Determine the (X, Y) coordinate at the center of the cell enclosing the given text.  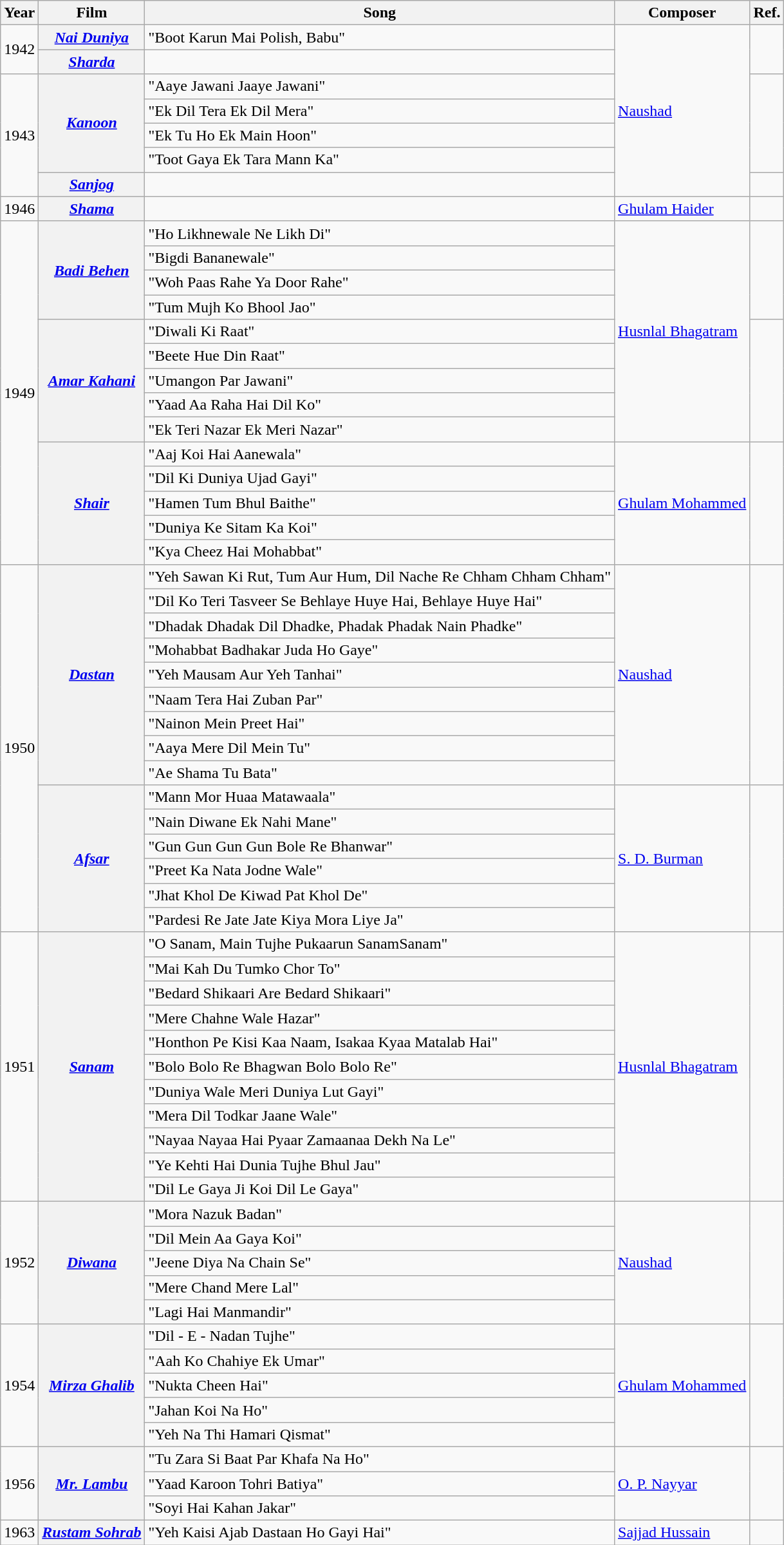
"Jhat Khol De Kiwad Pat Khol De" (380, 895)
"Bolo Bolo Re Bhagwan Bolo Bolo Re" (380, 1066)
"Umangon Par Jawani" (380, 381)
"Beete Hue Din Raat" (380, 356)
"Nain Diwane Ek Nahi Mane" (380, 822)
"Ek Tu Ho Ek Main Hoon" (380, 135)
Shair (91, 503)
"Honthon Pe Kisi Kaa Naam, Isakaa Kyaa Matalab Hai" (380, 1042)
Sanjog (91, 184)
"Aaya Mere Dil Mein Tu" (380, 748)
Diwana (91, 1263)
Composer (682, 13)
1956 (19, 1483)
S. D. Burman (682, 858)
"Yeh Sawan Ki Rut, Tum Aur Hum, Dil Nache Re Chham Chham Chham" (380, 576)
Kanoon (91, 123)
"Pardesi Re Jate Jate Kiya Mora Liye Ja" (380, 920)
Badi Behen (91, 270)
1949 (19, 393)
Rustam Sohrab (91, 1533)
"Jahan Koi Na Ho" (380, 1410)
"Mohabbat Badhakar Juda Ho Gaye" (380, 650)
"Tu Zara Si Baat Par Khafa Na Ho" (380, 1459)
"Jeene Diya Na Chain Se" (380, 1263)
"Toot Gaya Ek Tara Mann Ka" (380, 160)
Mirza Ghalib (91, 1385)
Ref. (767, 13)
"Nainon Mein Preet Hai" (380, 724)
O. P. Nayyar (682, 1483)
Year (19, 13)
"Ho Likhnewale Ne Likh Di" (380, 233)
Film (91, 13)
"Bedard Shikaari Are Bedard Shikaari" (380, 993)
"Mere Chand Mere Lal" (380, 1287)
"Aah Ko Chahiye Ek Umar" (380, 1361)
"Hamen Tum Bhul Baithe" (380, 503)
Dastan (91, 675)
"Woh Paas Rahe Ya Door Rahe" (380, 282)
1952 (19, 1263)
1950 (19, 748)
"Nukta Cheen Hai" (380, 1385)
Ghulam Haider (682, 209)
"Boot Karun Mai Polish, Babu" (380, 37)
Nai Duniya (91, 37)
"Mai Kah Du Tumko Chor To" (380, 969)
"Tum Mujh Ko Bhool Jao" (380, 307)
Song (380, 13)
"Dil Le Gaya Ji Koi Dil Le Gaya" (380, 1190)
"Ae Shama Tu Bata" (380, 773)
"Yeh Mausam Aur Yeh Tanhai" (380, 674)
Amar Kahani (91, 381)
Mr. Lambu (91, 1483)
"Mere Chahne Wale Hazar" (380, 1018)
"Aaj Koi Hai Aanewala" (380, 454)
"Dil - E - Nadan Tujhe" (380, 1336)
"Dil Ko Teri Tasveer Se Behlaye Huye Hai, Behlaye Huye Hai" (380, 601)
"Yaad Karoon Tohri Batiya" (380, 1483)
1963 (19, 1533)
"Mera Dil Todkar Jaane Wale" (380, 1116)
Sajjad Hussain (682, 1533)
"Duniya Ke Sitam Ka Koi" (380, 527)
1951 (19, 1066)
"Soyi Hai Kahan Jakar" (380, 1508)
1946 (19, 209)
"Dil Ki Duniya Ujad Gayi" (380, 479)
"Yeh Kaisi Ajab Dastaan Ho Gayi Hai" (380, 1533)
1942 (19, 50)
"Preet Ka Nata Jodne Wale" (380, 871)
"Ek Dil Tera Ek Dil Mera" (380, 111)
"Diwali Ki Raat" (380, 332)
"Duniya Wale Meri Duniya Lut Gayi" (380, 1092)
"Ye Kehti Hai Dunia Tujhe Bhul Jau" (380, 1165)
"Aaye Jawani Jaaye Jawani" (380, 86)
"Nayaa Nayaa Hai Pyaar Zamaanaa Dekh Na Le" (380, 1141)
"Yaad Aa Raha Hai Dil Ko" (380, 405)
"Bigdi Bananewale" (380, 258)
"Lagi Hai Manmandir" (380, 1312)
"Yeh Na Thi Hamari Qismat" (380, 1434)
"Dhadak Dhadak Dil Dhadke, Phadak Phadak Nain Phadke" (380, 625)
Shama (91, 209)
"Dil Mein Aa Gaya Koi" (380, 1238)
Sanam (91, 1066)
"Naam Tera Hai Zuban Par" (380, 699)
"Mora Nazuk Badan" (380, 1214)
1954 (19, 1385)
"O Sanam, Main Tujhe Pukaarun SanamSanam" (380, 944)
"Gun Gun Gun Gun Bole Re Bhanwar" (380, 846)
1943 (19, 135)
Sharda (91, 62)
"Kya Cheez Hai Mohabbat" (380, 552)
Afsar (91, 858)
"Mann Mor Huaa Matawaala" (380, 797)
"Ek Teri Nazar Ek Meri Nazar" (380, 430)
